Locate the cell with the specified text and output its [x, y] center coordinate. 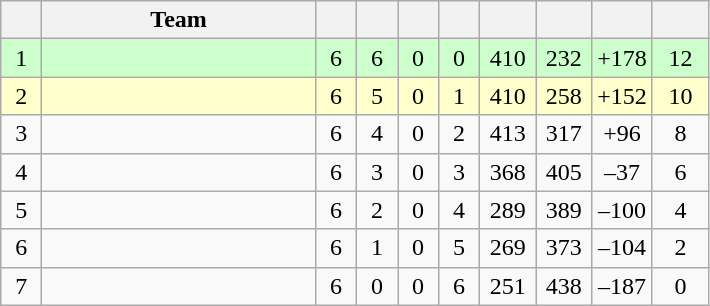
8 [680, 134]
+178 [622, 58]
Team [179, 20]
–37 [622, 172]
317 [564, 134]
258 [564, 96]
389 [564, 210]
368 [508, 172]
–104 [622, 248]
12 [680, 58]
438 [564, 286]
373 [564, 248]
232 [564, 58]
+96 [622, 134]
405 [564, 172]
+152 [622, 96]
7 [22, 286]
–100 [622, 210]
289 [508, 210]
413 [508, 134]
251 [508, 286]
269 [508, 248]
10 [680, 96]
–187 [622, 286]
